From the cell containing the given text, extract its center point as (x, y) coordinate. 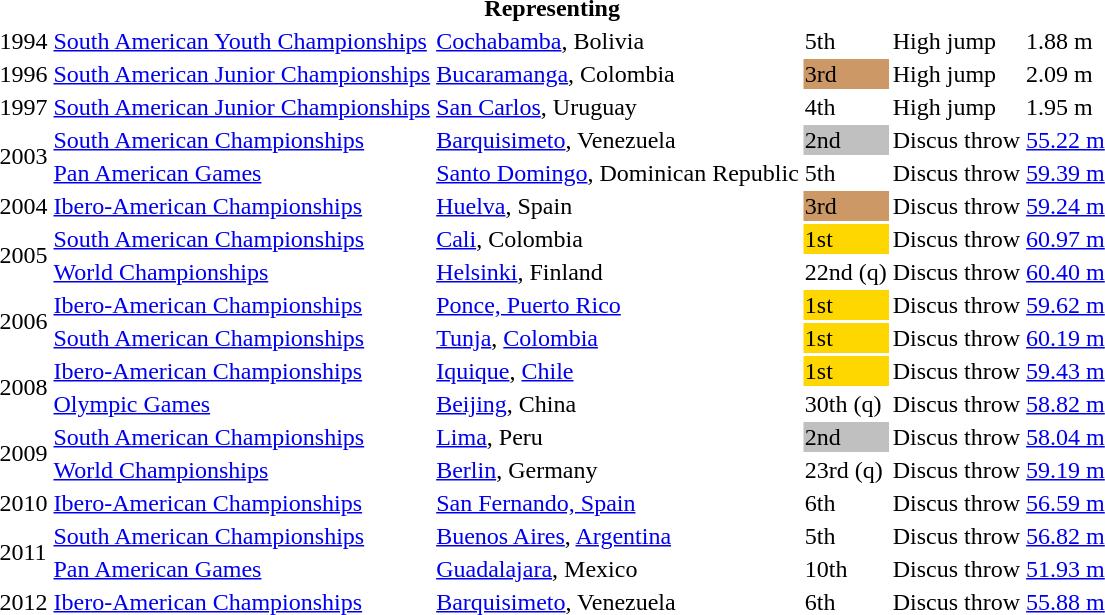
22nd (q) (846, 272)
Iquique, Chile (618, 371)
Guadalajara, Mexico (618, 569)
Buenos Aires, Argentina (618, 536)
Barquisimeto, Venezuela (618, 140)
Tunja, Colombia (618, 338)
Huelva, Spain (618, 206)
4th (846, 107)
10th (846, 569)
Lima, Peru (618, 437)
San Fernando, Spain (618, 503)
6th (846, 503)
Bucaramanga, Colombia (618, 74)
South American Youth Championships (242, 41)
Santo Domingo, Dominican Republic (618, 173)
Berlin, Germany (618, 470)
San Carlos, Uruguay (618, 107)
23rd (q) (846, 470)
Ponce, Puerto Rico (618, 305)
Cochabamba, Bolivia (618, 41)
Helsinki, Finland (618, 272)
Olympic Games (242, 404)
Beijing, China (618, 404)
Cali, Colombia (618, 239)
30th (q) (846, 404)
